Return the (x, y) coordinate for the center point of the cell that contains the specified text.  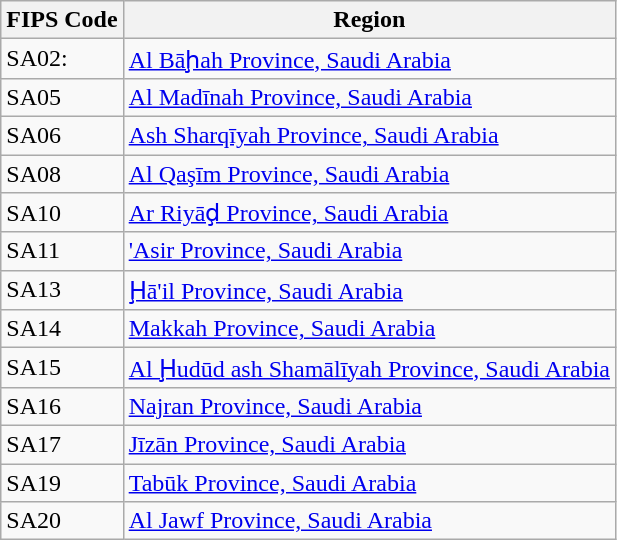
SA11 (62, 251)
Najran Province, Saudi Arabia (369, 406)
Makkah Province, Saudi Arabia (369, 329)
SA16 (62, 406)
FIPS Code (62, 20)
Al Jawf Province, Saudi Arabia (369, 521)
SA15 (62, 368)
SA10 (62, 213)
Al Qaşīm Province, Saudi Arabia (369, 173)
Al Ḩudūd ash Shamālīyah Province, Saudi Arabia (369, 368)
SA14 (62, 329)
Tabūk Province, Saudi Arabia (369, 483)
SA08 (62, 173)
Ash Sharqīyah Province, Saudi Arabia (369, 135)
Jīzān Province, Saudi Arabia (369, 444)
SA20 (62, 521)
SA06 (62, 135)
SA19 (62, 483)
SA05 (62, 97)
SA13 (62, 290)
SA17 (62, 444)
Region (369, 20)
'Asir Province, Saudi Arabia (369, 251)
Al Madīnah Province, Saudi Arabia (369, 97)
Ḩā'il Province, Saudi Arabia (369, 290)
Al Bāḩah Province, Saudi Arabia (369, 59)
Ar Riyāḑ Province, Saudi Arabia (369, 213)
SA02: (62, 59)
